Locate the cell with the specified text and output its (x, y) center coordinate. 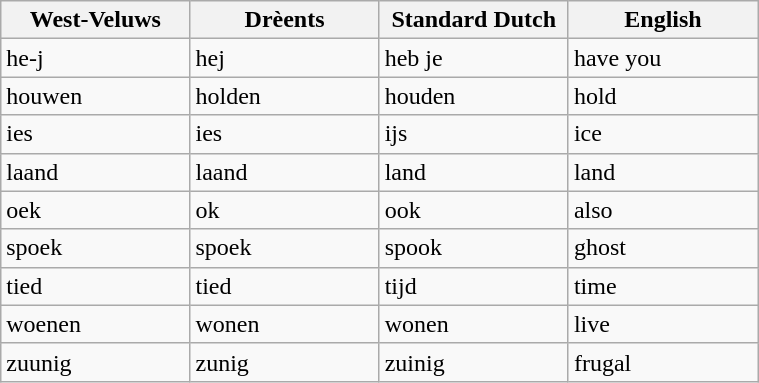
Drèents (284, 20)
holden (284, 96)
Standard Dutch (474, 20)
ok (284, 210)
oek (96, 210)
spook (474, 248)
zuinig (474, 362)
heb je (474, 58)
live (662, 324)
ghost (662, 248)
zuunig (96, 362)
hold (662, 96)
houwen (96, 96)
also (662, 210)
hej (284, 58)
houden (474, 96)
he-j (96, 58)
have you (662, 58)
West-Veluws (96, 20)
time (662, 286)
zunig (284, 362)
woenen (96, 324)
ook (474, 210)
frugal (662, 362)
English (662, 20)
tijd (474, 286)
ice (662, 134)
ijs (474, 134)
